Provide the [x, y] coordinate of the cell's center where the given text is located.  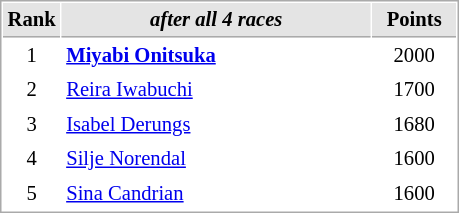
1700 [414, 90]
Points [414, 20]
Rank [32, 20]
Miyabi Onitsuka [216, 56]
2000 [414, 56]
Reira Iwabuchi [216, 90]
2 [32, 90]
Silje Norendal [216, 158]
5 [32, 194]
after all 4 races [216, 20]
1680 [414, 124]
Sina Candrian [216, 194]
Isabel Derungs [216, 124]
3 [32, 124]
4 [32, 158]
1 [32, 56]
